From the cell containing the given text, extract its center point as (x, y) coordinate. 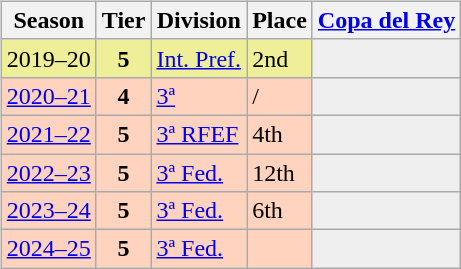
2023–24 (48, 211)
Place (280, 20)
6th (280, 211)
2022–23 (48, 173)
Copa del Rey (386, 20)
4th (280, 134)
2021–22 (48, 134)
Int. Pref. (199, 58)
Division (199, 20)
3ª RFEF (199, 134)
2020–21 (48, 96)
2024–25 (48, 249)
3ª (199, 96)
2019–20 (48, 58)
12th (280, 173)
Season (48, 20)
4 (124, 96)
/ (280, 96)
Tier (124, 20)
2nd (280, 58)
